From the cell containing the given text, extract its center point as (X, Y) coordinate. 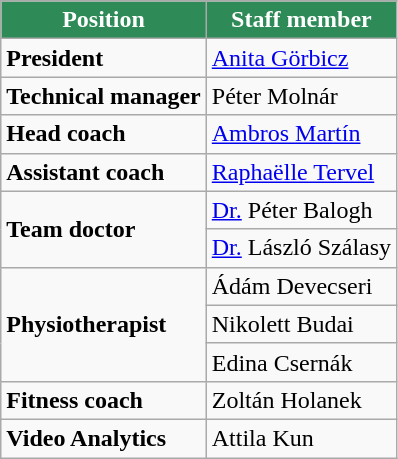
Fitness coach (104, 400)
Head coach (104, 134)
Edina Csernák (301, 362)
Technical manager (104, 96)
Team doctor (104, 229)
Raphaëlle Tervel (301, 172)
Dr. Péter Balogh (301, 210)
Attila Kun (301, 438)
Position (104, 20)
Physiotherapist (104, 324)
President (104, 58)
Ambros Martín (301, 134)
Assistant coach (104, 172)
Nikolett Budai (301, 324)
Video Analytics (104, 438)
Ádám Devecseri (301, 286)
Staff member (301, 20)
Anita Görbicz (301, 58)
Dr. László Szálasy (301, 248)
Péter Molnár (301, 96)
Zoltán Holanek (301, 400)
